From the cell containing the given text, extract its center point as (x, y) coordinate. 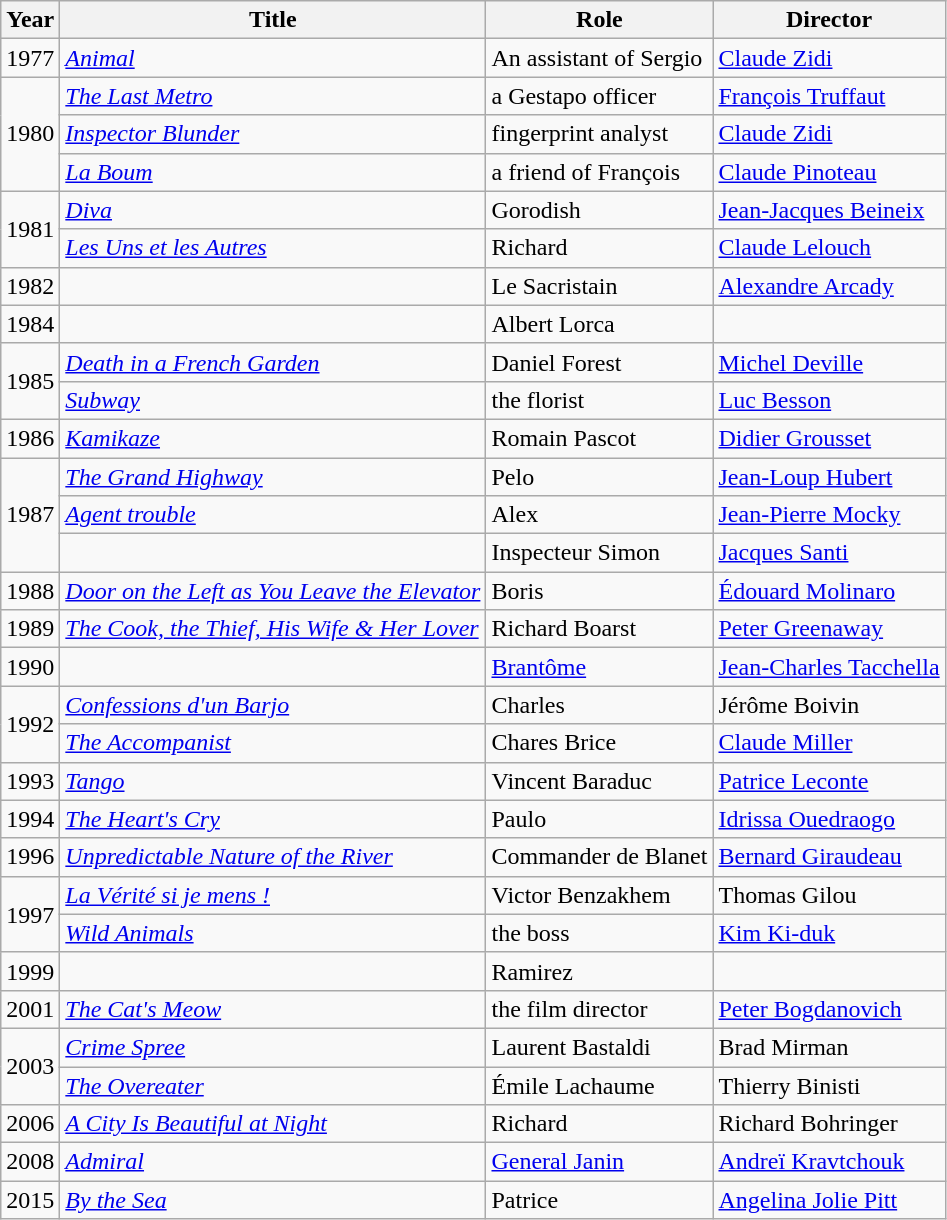
Door on the Left as You Leave the Elevator (273, 591)
Director (829, 20)
Pelo (600, 477)
Paulo (600, 819)
Claude Pinoteau (829, 172)
Jean-Charles Tacchella (829, 667)
Claude Lelouch (829, 248)
Title (273, 20)
a Gestapo officer (600, 96)
General Janin (600, 1162)
fingerprint analyst (600, 134)
François Truffaut (829, 96)
1989 (30, 629)
1992 (30, 724)
Romain Pascot (600, 438)
Vincent Baraduc (600, 781)
The Grand Highway (273, 477)
Émile Lachaume (600, 1085)
Peter Bogdanovich (829, 1009)
1987 (30, 515)
1986 (30, 438)
Diva (273, 210)
Alex (600, 515)
Jean-Pierre Mocky (829, 515)
Thomas Gilou (829, 895)
Year (30, 20)
Idrissa Ouedraogo (829, 819)
Jérôme Boivin (829, 705)
1996 (30, 857)
Agent trouble (273, 515)
Les Uns et les Autres (273, 248)
A City Is Beautiful at Night (273, 1124)
Luc Besson (829, 400)
Inspector Blunder (273, 134)
1997 (30, 914)
1981 (30, 229)
Tango (273, 781)
Kim Ki-duk (829, 933)
Alexandre Arcady (829, 286)
Jean-Loup Hubert (829, 477)
1993 (30, 781)
Boris (600, 591)
1999 (30, 971)
the film director (600, 1009)
Peter Greenaway (829, 629)
Michel Deville (829, 362)
By the Sea (273, 1200)
Richard Bohringer (829, 1124)
Role (600, 20)
a friend of François (600, 172)
Chares Brice (600, 743)
Charles (600, 705)
Ramirez (600, 971)
Wild Animals (273, 933)
The Last Metro (273, 96)
Jacques Santi (829, 553)
2003 (30, 1066)
Unpredictable Nature of the River (273, 857)
Crime Spree (273, 1047)
1988 (30, 591)
Didier Grousset (829, 438)
Richard Boarst (600, 629)
2015 (30, 1200)
The Overeater (273, 1085)
La Vérité si je mens ! (273, 895)
Brantôme (600, 667)
Death in a French Garden (273, 362)
Gorodish (600, 210)
Inspecteur Simon (600, 553)
the boss (600, 933)
Subway (273, 400)
Brad Mirman (829, 1047)
1980 (30, 134)
Claude Miller (829, 743)
Victor Benzakhem (600, 895)
1990 (30, 667)
The Cat's Meow (273, 1009)
Commander de Blanet (600, 857)
An assistant of Sergio (600, 58)
Laurent Bastaldi (600, 1047)
Angelina Jolie Pitt (829, 1200)
Jean-Jacques Beineix (829, 210)
Thierry Binisti (829, 1085)
1977 (30, 58)
the florist (600, 400)
The Accompanist (273, 743)
1984 (30, 324)
Animal (273, 58)
1994 (30, 819)
The Cook, the Thief, His Wife & Her Lover (273, 629)
Patrice Leconte (829, 781)
Kamikaze (273, 438)
2006 (30, 1124)
2001 (30, 1009)
1985 (30, 381)
Admiral (273, 1162)
Confessions d'un Barjo (273, 705)
2008 (30, 1162)
Andreï Kravtchouk (829, 1162)
1982 (30, 286)
Le Sacristain (600, 286)
Édouard Molinaro (829, 591)
The Heart's Cry (273, 819)
Bernard Giraudeau (829, 857)
Albert Lorca (600, 324)
La Boum (273, 172)
Patrice (600, 1200)
Daniel Forest (600, 362)
